Capture the cell that displays the provided text and extract its [X, Y] central coordinate. 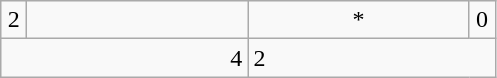
4 [124, 58]
0 [482, 20]
* [358, 20]
